Return the [x, y] coordinate for the center point of the cell that contains the specified text.  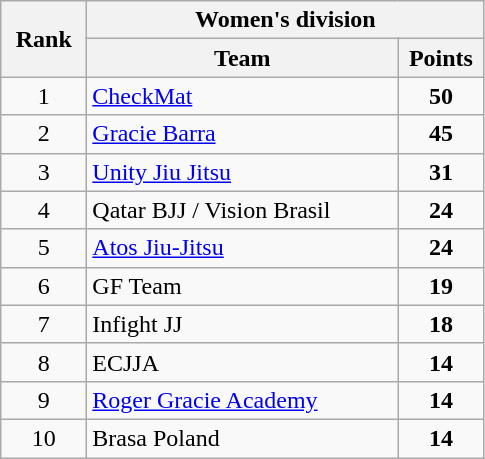
8 [44, 362]
50 [441, 96]
6 [44, 286]
45 [441, 134]
Infight JJ [242, 324]
1 [44, 96]
Team [242, 58]
2 [44, 134]
ECJJA [242, 362]
5 [44, 248]
18 [441, 324]
Atos Jiu-Jitsu [242, 248]
9 [44, 400]
GF Team [242, 286]
Unity Jiu Jitsu [242, 172]
7 [44, 324]
Roger Gracie Academy [242, 400]
Gracie Barra [242, 134]
Points [441, 58]
10 [44, 438]
31 [441, 172]
Qatar BJJ / Vision Brasil [242, 210]
19 [441, 286]
3 [44, 172]
CheckMat [242, 96]
Brasa Poland [242, 438]
Rank [44, 39]
4 [44, 210]
Women's division [286, 20]
